Locate the cell with the specified text and output its [X, Y] center coordinate. 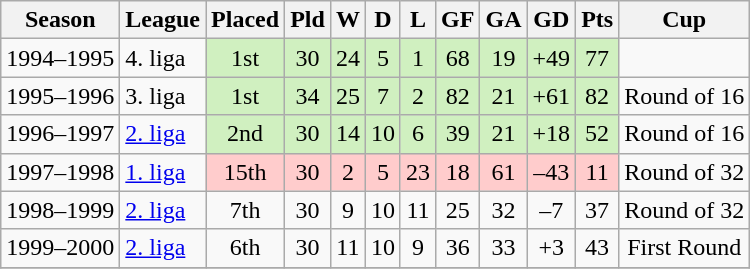
33 [504, 248]
1. liga [163, 172]
1994–1995 [60, 58]
3. liga [163, 96]
Pts [598, 20]
6 [418, 134]
6th [246, 248]
23 [418, 172]
15th [246, 172]
4. liga [163, 58]
–43 [552, 172]
61 [504, 172]
D [382, 20]
39 [458, 134]
+61 [552, 96]
+3 [552, 248]
Placed [246, 20]
36 [458, 248]
Pld [308, 20]
GD [552, 20]
18 [458, 172]
1999–2000 [60, 248]
Season [60, 20]
GA [504, 20]
1995–1996 [60, 96]
L [418, 20]
1998–1999 [60, 210]
W [348, 20]
1997–1998 [60, 172]
68 [458, 58]
77 [598, 58]
32 [504, 210]
GF [458, 20]
43 [598, 248]
24 [348, 58]
2nd [246, 134]
52 [598, 134]
7 [382, 96]
+49 [552, 58]
1 [418, 58]
34 [308, 96]
Cup [684, 20]
First Round [684, 248]
19 [504, 58]
14 [348, 134]
7th [246, 210]
1996–1997 [60, 134]
37 [598, 210]
–7 [552, 210]
+18 [552, 134]
League [163, 20]
